Extract the (x, y) coordinate from the center of the cell holding the provided text.  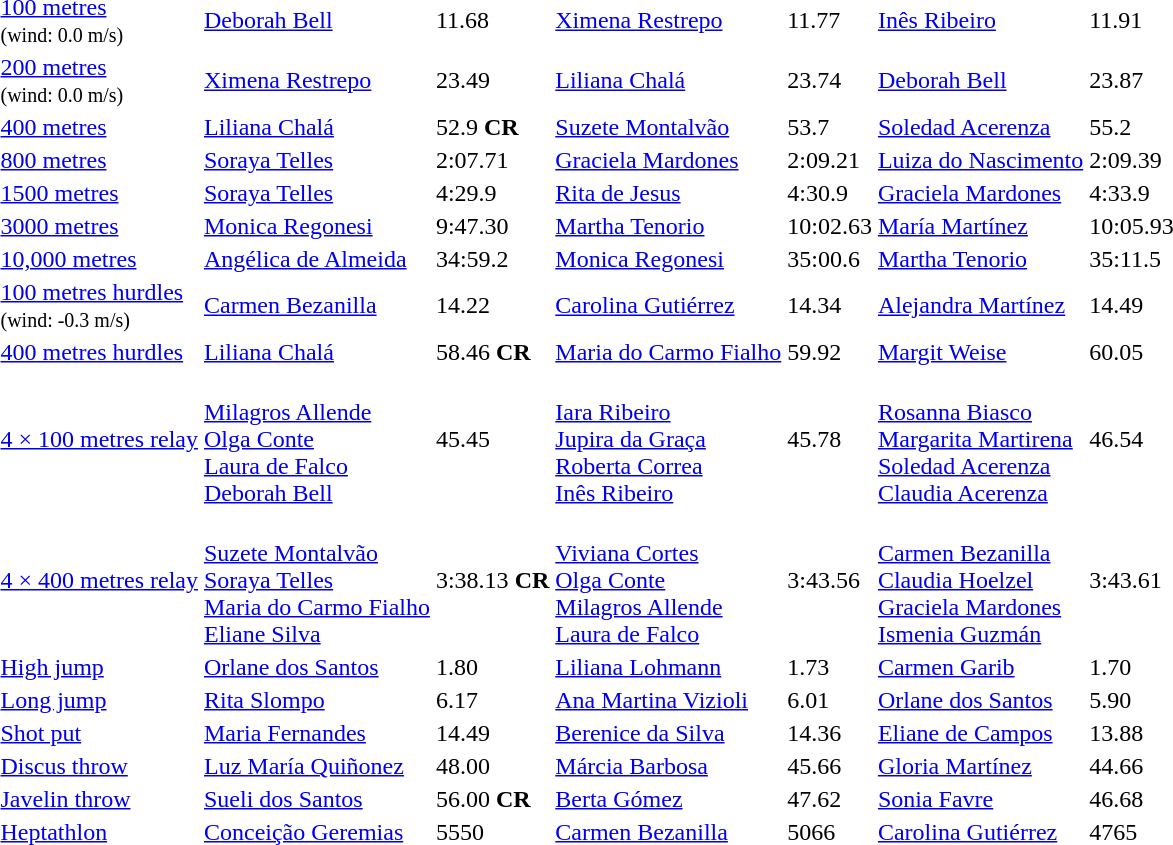
Liliana Lohmann (668, 667)
23.74 (830, 80)
23.49 (492, 80)
1.80 (492, 667)
35:00.6 (830, 259)
10:02.63 (830, 226)
Rosanna BiascoMargarita MartirenaSoledad AcerenzaClaudia Acerenza (980, 439)
58.46 CR (492, 352)
45.78 (830, 439)
Berta Gómez (668, 799)
2:07.71 (492, 160)
1.73 (830, 667)
47.62 (830, 799)
3:43.56 (830, 580)
Gloria Martínez (980, 766)
Berenice da Silva (668, 733)
Suzete MontalvãoSoraya TellesMaria do Carmo FialhoEliane Silva (316, 580)
Sonia Favre (980, 799)
Márcia Barbosa (668, 766)
53.7 (830, 127)
Carmen Bezanilla (316, 306)
Iara RibeiroJupira da GraçaRoberta CorreaInês Ribeiro (668, 439)
56.00 CR (492, 799)
48.00 (492, 766)
34:59.2 (492, 259)
Alejandra Martínez (980, 306)
Viviana CortesOlga ConteMilagros AllendeLaura de Falco (668, 580)
Luiza do Nascimento (980, 160)
Angélica de Almeida (316, 259)
Maria do Carmo Fialho (668, 352)
59.92 (830, 352)
Rita Slompo (316, 700)
3:38.13 CR (492, 580)
4:29.9 (492, 193)
María Martínez (980, 226)
45.66 (830, 766)
Deborah Bell (980, 80)
45.45 (492, 439)
4:30.9 (830, 193)
14.34 (830, 306)
6.01 (830, 700)
Rita de Jesus (668, 193)
9:47.30 (492, 226)
14.36 (830, 733)
Maria Fernandes (316, 733)
Suzete Montalvão (668, 127)
Ximena Restrepo (316, 80)
14.49 (492, 733)
Milagros AllendeOlga ConteLaura de FalcoDeborah Bell (316, 439)
Eliane de Campos (980, 733)
Carolina Gutiérrez (668, 306)
6.17 (492, 700)
Sueli dos Santos (316, 799)
2:09.21 (830, 160)
Carmen Garib (980, 667)
Luz María Quiñonez (316, 766)
Margit Weise (980, 352)
52.9 CR (492, 127)
Carmen BezanillaClaudia HoelzelGraciela MardonesIsmenia Guzmán (980, 580)
Ana Martina Vizioli (668, 700)
14.22 (492, 306)
Soledad Acerenza (980, 127)
